Locate the cell with the specified text and output its [X, Y] center coordinate. 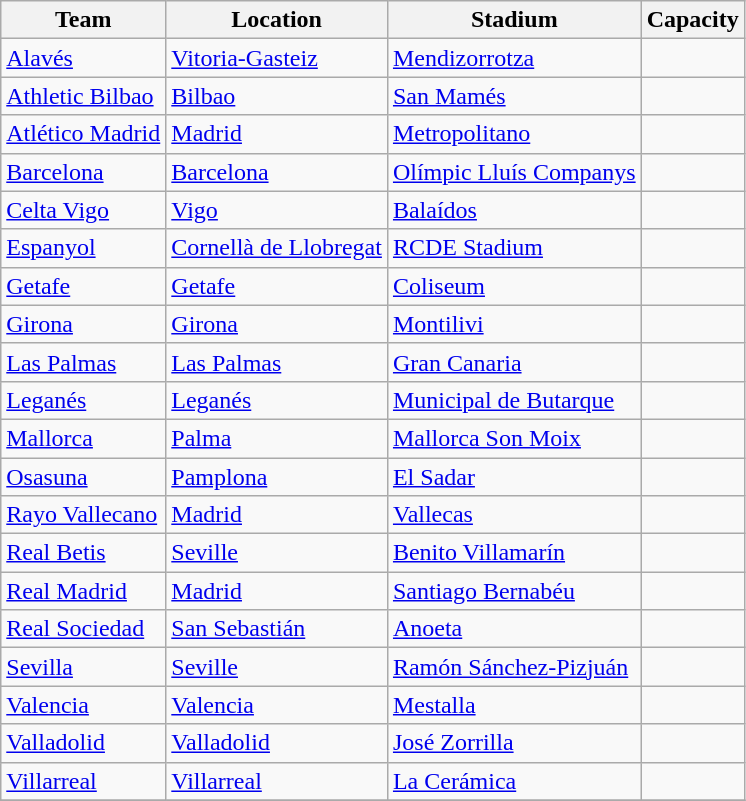
Gran Canaria [514, 362]
Palma [277, 438]
Vigo [277, 210]
Real Betis [84, 553]
RCDE Stadium [514, 248]
Pamplona [277, 477]
Location [277, 20]
La Cerámica [514, 781]
San Mamés [514, 96]
Montilivi [514, 324]
Vitoria-Gasteiz [277, 58]
Benito Villamarín [514, 553]
Stadium [514, 20]
Mendizorrotza [514, 58]
Ramón Sánchez-Pizjuán [514, 667]
Osasuna [84, 477]
San Sebastián [277, 629]
Cornellà de Llobregat [277, 248]
Mestalla [514, 705]
El Sadar [514, 477]
Alavés [84, 58]
Metropolitano [514, 134]
Municipal de Butarque [514, 400]
Celta Vigo [84, 210]
Rayo Vallecano [84, 515]
Coliseum [514, 286]
Bilbao [277, 96]
Athletic Bilbao [84, 96]
Atlético Madrid [84, 134]
Sevilla [84, 667]
Mallorca Son Moix [514, 438]
Real Sociedad [84, 629]
Vallecas [514, 515]
Anoeta [514, 629]
Olímpic Lluís Companys [514, 172]
Real Madrid [84, 591]
Balaídos [514, 210]
Santiago Bernabéu [514, 591]
Capacity [692, 20]
Team [84, 20]
Mallorca [84, 438]
Espanyol [84, 248]
José Zorrilla [514, 743]
